Search for the cell housing the specified text and yield its [x, y] center coordinate. 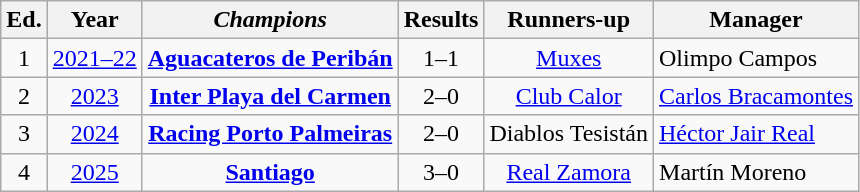
1 [24, 58]
Olimpo Campos [756, 58]
Club Calor [569, 96]
Aguacateros de Peribán [270, 58]
Racing Porto Palmeiras [270, 134]
Santiago [270, 172]
Real Zamora [569, 172]
Muxes [569, 58]
Ed. [24, 20]
Manager [756, 20]
Martín Moreno [756, 172]
3 [24, 134]
2021–22 [94, 58]
Inter Playa del Carmen [270, 96]
2023 [94, 96]
1–1 [441, 58]
Results [441, 20]
2 [24, 96]
2024 [94, 134]
Carlos Bracamontes [756, 96]
Diablos Tesistán [569, 134]
3–0 [441, 172]
Héctor Jair Real [756, 134]
4 [24, 172]
Champions [270, 20]
Runners-up [569, 20]
Year [94, 20]
2025 [94, 172]
